Provide the [x, y] coordinate of the cell's center where the given text is located.  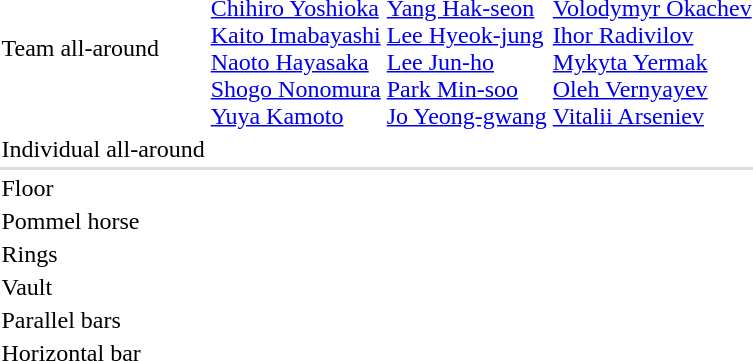
Vault [103, 287]
Pommel horse [103, 221]
Rings [103, 254]
Floor [103, 188]
Individual all-around [103, 149]
Parallel bars [103, 320]
